From the cell containing the given text, extract its center point as (x, y) coordinate. 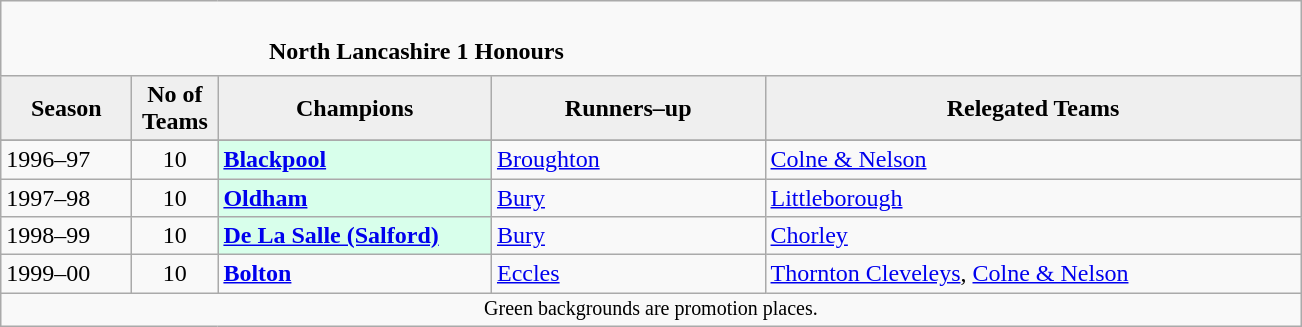
Runners–up (628, 108)
No of Teams (175, 108)
1997–98 (66, 197)
Champions (355, 108)
Littleborough (1033, 197)
Green backgrounds are promotion places. (651, 310)
Relegated Teams (1033, 108)
Chorley (1033, 236)
1996–97 (66, 159)
Bolton (355, 274)
Thornton Cleveleys, Colne & Nelson (1033, 274)
1998–99 (66, 236)
Broughton (628, 159)
Season (66, 108)
Colne & Nelson (1033, 159)
De La Salle (Salford) (355, 236)
Eccles (628, 274)
Blackpool (355, 159)
Oldham (355, 197)
1999–00 (66, 274)
